Return (X, Y) of the center of cell containing provided text 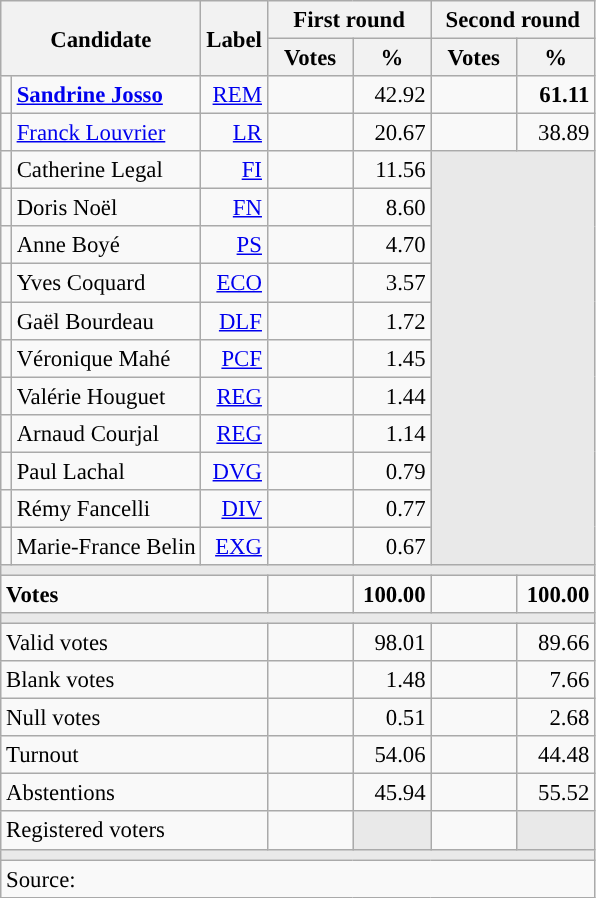
Catherine Legal (106, 170)
8.60 (392, 208)
DIV (234, 509)
38.89 (556, 133)
Registered voters (134, 831)
Candidate (101, 38)
Second round (513, 20)
0.67 (392, 546)
Paul Lachal (106, 471)
Yves Coquard (106, 283)
89.66 (556, 643)
PCF (234, 358)
Blank votes (134, 680)
Abstentions (134, 793)
1.48 (392, 680)
54.06 (392, 755)
Arnaud Courjal (106, 433)
REM (234, 95)
Anne Boyé (106, 245)
55.52 (556, 793)
Label (234, 38)
Turnout (134, 755)
Source: (298, 879)
3.57 (392, 283)
Valid votes (134, 643)
2.68 (556, 718)
Véronique Mahé (106, 358)
First round (349, 20)
45.94 (392, 793)
DLF (234, 321)
1.44 (392, 396)
61.11 (556, 95)
ECO (234, 283)
DVG (234, 471)
FN (234, 208)
0.51 (392, 718)
Marie-France Belin (106, 546)
4.70 (392, 245)
44.48 (556, 755)
FI (234, 170)
11.56 (392, 170)
Valérie Houguet (106, 396)
PS (234, 245)
EXG (234, 546)
1.14 (392, 433)
20.67 (392, 133)
Gaël Bourdeau (106, 321)
1.45 (392, 358)
42.92 (392, 95)
1.72 (392, 321)
7.66 (556, 680)
Franck Louvrier (106, 133)
98.01 (392, 643)
Rémy Fancelli (106, 509)
LR (234, 133)
0.79 (392, 471)
Sandrine Josso (106, 95)
Doris Noël (106, 208)
0.77 (392, 509)
Null votes (134, 718)
